Return [X, Y] of the center of cell containing provided text 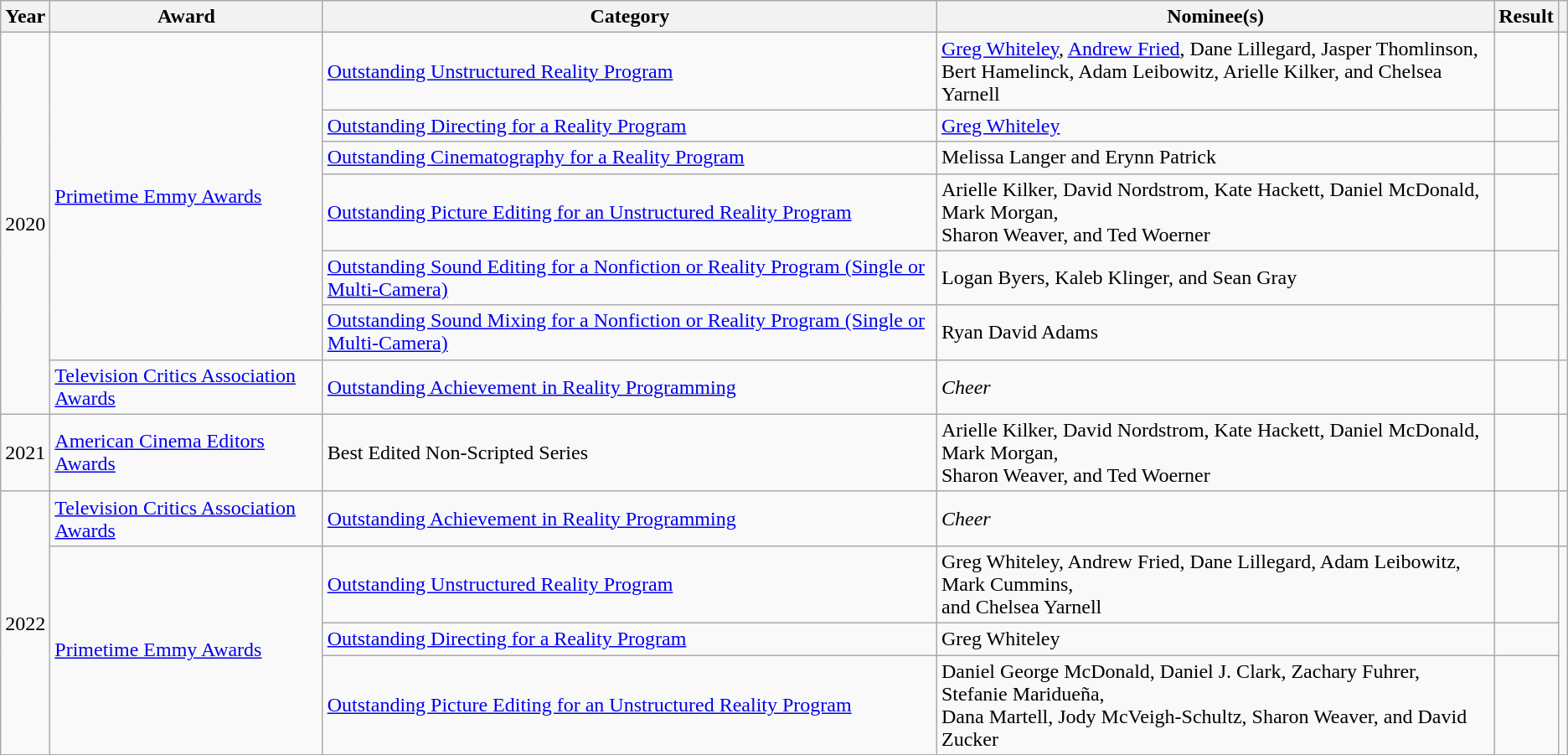
2020 [25, 223]
2022 [25, 623]
Ryan David Adams [1215, 332]
Logan Byers, Kaleb Klinger, and Sean Gray [1215, 278]
Greg Whiteley, Andrew Fried, Dane Lillegard, Jasper Thomlinson, Bert Hamelinck, Adam Leibowitz, Arielle Kilker, and Chelsea Yarnell [1215, 71]
2021 [25, 452]
Award [186, 17]
Year [25, 17]
Melissa Langer and Erynn Patrick [1215, 158]
Daniel George McDonald, Daniel J. Clark, Zachary Fuhrer, Stefanie Maridueña, Dana Martell, Jody McVeigh-Schultz, Sharon Weaver, and David Zucker [1215, 706]
Outstanding Cinematography for a Reality Program [630, 158]
Outstanding Sound Mixing for a Nonfiction or Reality Program (Single or Multi-Camera) [630, 332]
Best Edited Non-Scripted Series [630, 452]
Outstanding Sound Editing for a Nonfiction or Reality Program (Single or Multi-Camera) [630, 278]
American Cinema Editors Awards [186, 452]
Nominee(s) [1215, 17]
Greg Whiteley, Andrew Fried, Dane Lillegard, Adam Leibowitz, Mark Cummins, and Chelsea Yarnell [1215, 584]
Result [1526, 17]
Category [630, 17]
